Extract the [x, y] coordinate from the center of the cell holding the provided text.  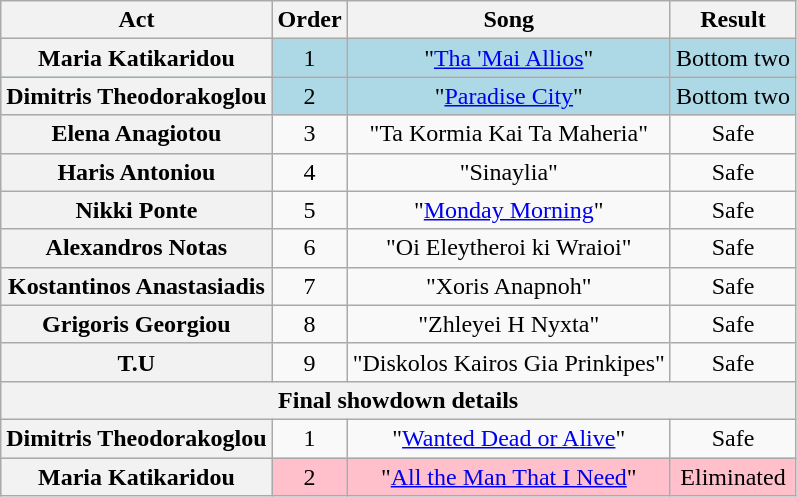
"Zhleyei H Nyxta" [508, 324]
Order [310, 20]
Elena Anagiotou [136, 134]
Kostantinos Anastasiadis [136, 286]
Grigoris Georgiou [136, 324]
"Monday Morning" [508, 210]
3 [310, 134]
"Paradise City" [508, 96]
7 [310, 286]
"Ta Kormia Kai Ta Maheria" [508, 134]
T.U [136, 362]
Act [136, 20]
4 [310, 172]
Result [732, 20]
Song [508, 20]
Nikki Ponte [136, 210]
"Diskolos Kairos Gia Prinkipes" [508, 362]
"Xoris Anapnoh" [508, 286]
"All the Man That I Need" [508, 477]
"Tha 'Mai Allios" [508, 58]
6 [310, 248]
8 [310, 324]
"Oi Eleytheroi ki Wraioi" [508, 248]
5 [310, 210]
Haris Antoniou [136, 172]
"Sinaylia" [508, 172]
Final showdown details [398, 400]
"Wanted Dead or Alive" [508, 438]
Alexandros Notas [136, 248]
Eliminated [732, 477]
9 [310, 362]
